Return the [x, y] coordinate for the center point of the cell that contains the specified text.  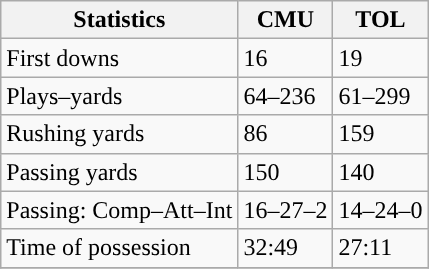
Statistics [120, 20]
CMU [286, 20]
16–27–2 [286, 210]
159 [380, 134]
Plays–yards [120, 96]
Rushing yards [120, 134]
140 [380, 172]
Passing: Comp–Att–Int [120, 210]
Time of possession [120, 248]
19 [380, 58]
Passing yards [120, 172]
61–299 [380, 96]
First downs [120, 58]
32:49 [286, 248]
16 [286, 58]
86 [286, 134]
64–236 [286, 96]
TOL [380, 20]
14–24–0 [380, 210]
150 [286, 172]
27:11 [380, 248]
